Return the [x, y] coordinate for the center point of the cell that contains the specified text.  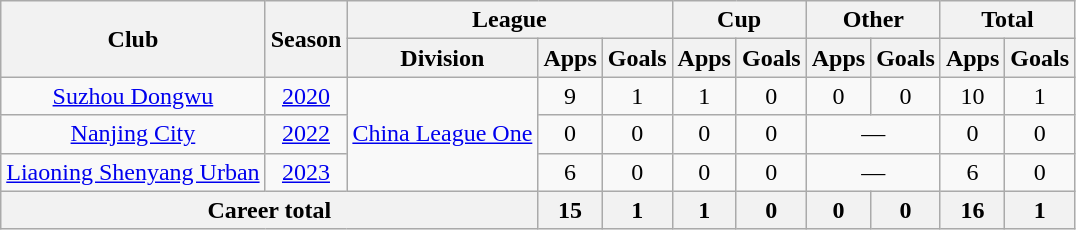
League [510, 20]
Cup [739, 20]
Club [133, 39]
Suzhou Dongwu [133, 96]
2020 [306, 96]
Division [442, 58]
China League One [442, 134]
10 [972, 96]
Total [1007, 20]
9 [570, 96]
16 [972, 210]
Career total [270, 210]
Season [306, 39]
Nanjing City [133, 134]
Liaoning Shenyang Urban [133, 172]
Other [873, 20]
2022 [306, 134]
15 [570, 210]
2023 [306, 172]
